Return the (x, y) coordinate for the center point of the cell that contains the specified text.  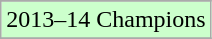
2013–14 Champions (106, 20)
